Determine the (x, y) coordinate at the center of the cell enclosing the given text.  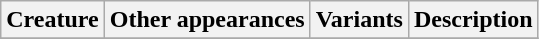
Creature (52, 20)
Variants (359, 20)
Other appearances (207, 20)
Description (473, 20)
